Output the [x, y] coordinate of the center of the cell containing the given text.  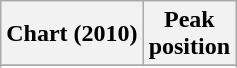
Peakposition [189, 34]
Chart (2010) [72, 34]
